Extract the [X, Y] coordinate from the center of the cell holding the provided text.  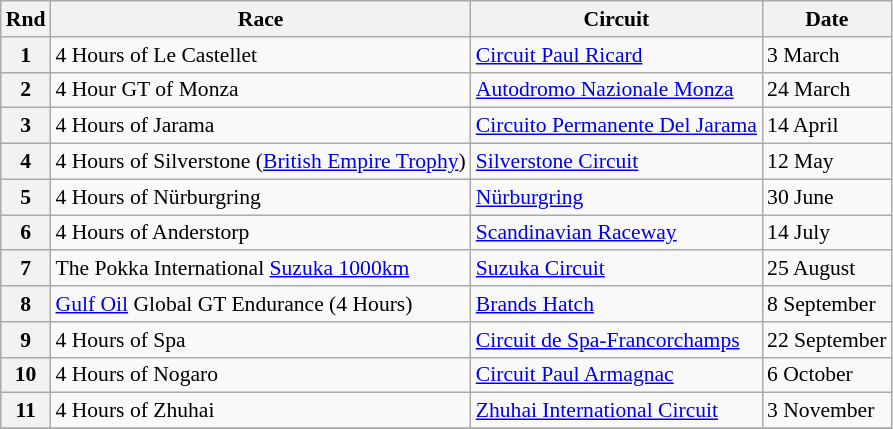
Race [260, 19]
4 [26, 162]
4 Hours of Nogaro [260, 375]
25 August [826, 269]
Gulf Oil Global GT Endurance (4 Hours) [260, 304]
12 May [826, 162]
4 Hours of Zhuhai [260, 411]
14 April [826, 126]
Nürburgring [616, 197]
4 Hours of Spa [260, 340]
22 September [826, 340]
8 September [826, 304]
Zhuhai International Circuit [616, 411]
10 [26, 375]
Scandinavian Raceway [616, 233]
6 [26, 233]
Suzuka Circuit [616, 269]
4 Hours of Jarama [260, 126]
Circuit [616, 19]
Silverstone Circuit [616, 162]
11 [26, 411]
1 [26, 55]
4 Hours of Nürburgring [260, 197]
30 June [826, 197]
The Pokka International Suzuka 1000km [260, 269]
Circuito Permanente Del Jarama [616, 126]
4 Hours of Silverstone (British Empire Trophy) [260, 162]
8 [26, 304]
14 July [826, 233]
5 [26, 197]
Circuit Paul Armagnac [616, 375]
9 [26, 340]
3 March [826, 55]
Autodromo Nazionale Monza [616, 90]
4 Hours of Le Castellet [260, 55]
Rnd [26, 19]
3 [26, 126]
4 Hour GT of Monza [260, 90]
Circuit Paul Ricard [616, 55]
3 November [826, 411]
Date [826, 19]
4 Hours of Anderstorp [260, 233]
Circuit de Spa-Francorchamps [616, 340]
Brands Hatch [616, 304]
2 [26, 90]
6 October [826, 375]
24 March [826, 90]
7 [26, 269]
